Output the (X, Y) coordinate of the center of the cell containing the given text.  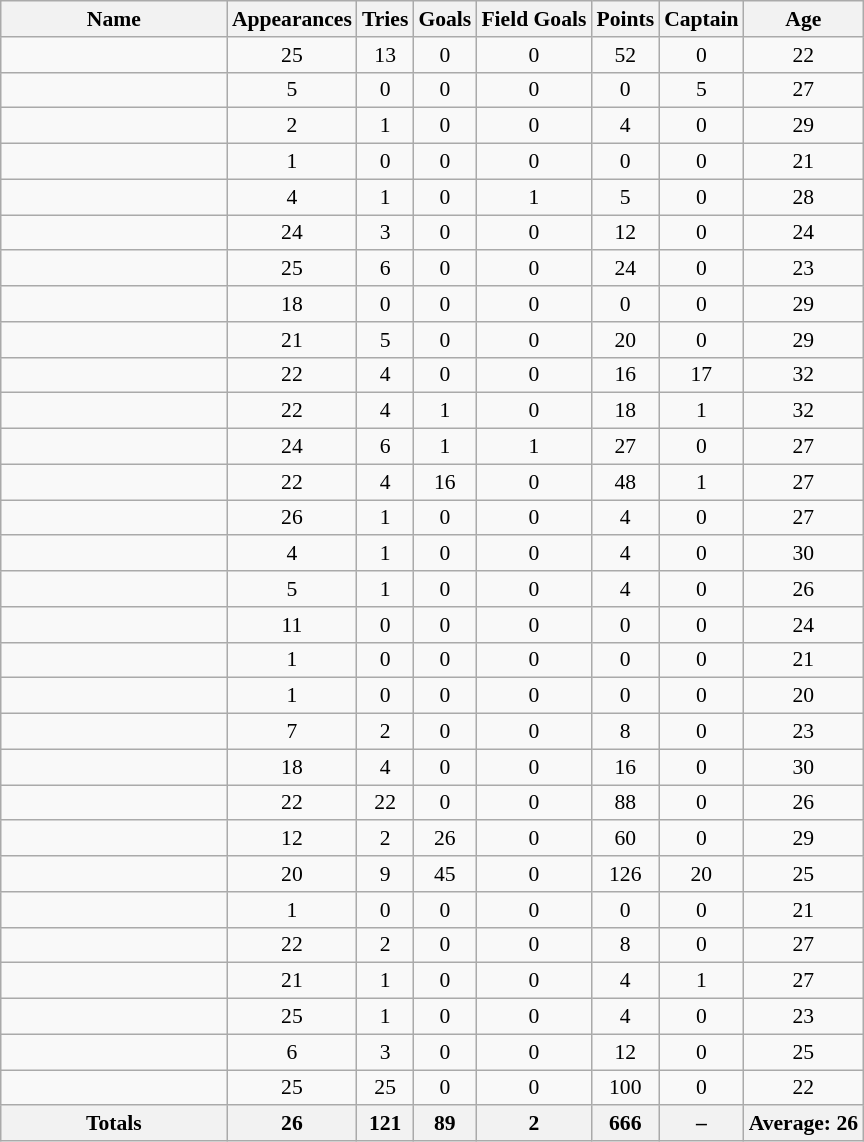
17 (702, 375)
Goals (444, 19)
Age (804, 19)
52 (625, 55)
126 (625, 874)
Name (114, 19)
48 (625, 482)
Field Goals (534, 19)
9 (385, 874)
89 (444, 1124)
Average: 26 (804, 1124)
121 (385, 1124)
45 (444, 874)
28 (804, 197)
Points (625, 19)
Appearances (292, 19)
13 (385, 55)
Totals (114, 1124)
100 (625, 1088)
7 (292, 732)
Tries (385, 19)
11 (292, 625)
666 (625, 1124)
60 (625, 839)
Captain (702, 19)
88 (625, 803)
– (702, 1124)
